Identify which cell holds the provided text, then report its [x, y] central coordinate. 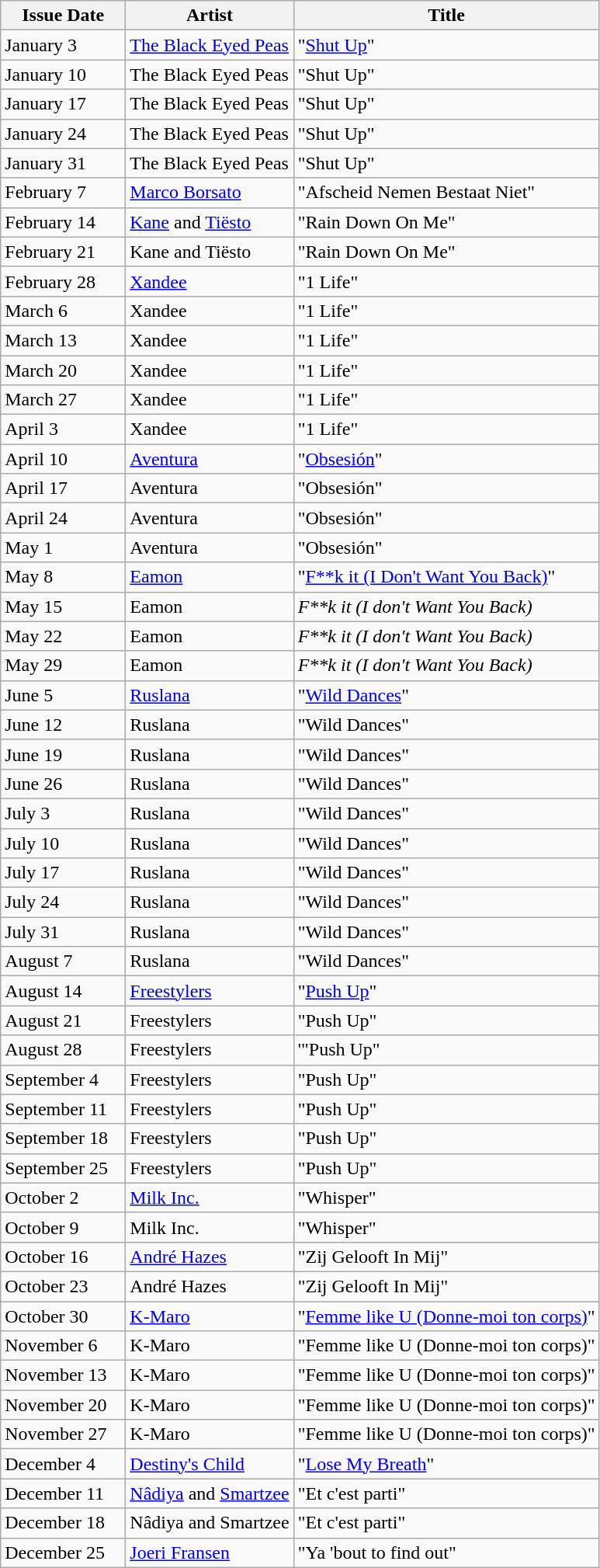
February 21 [64, 252]
January 17 [64, 104]
April 24 [64, 518]
July 10 [64, 843]
May 22 [64, 636]
August 14 [64, 991]
"Afscheid Nemen Bestaat Niet" [446, 193]
June 5 [64, 695]
October 16 [64, 1257]
Joeri Fransen [210, 1552]
August 28 [64, 1050]
April 17 [64, 488]
May 8 [64, 577]
September 18 [64, 1139]
Title [446, 16]
July 31 [64, 932]
June 26 [64, 784]
August 21 [64, 1020]
December 18 [64, 1523]
November 13 [64, 1375]
Destiny's Child [210, 1464]
May 15 [64, 607]
January 3 [64, 45]
Artist [210, 16]
November 6 [64, 1346]
April 3 [64, 429]
December 11 [64, 1493]
May 1 [64, 548]
November 20 [64, 1405]
February 14 [64, 222]
September 25 [64, 1168]
May 29 [64, 666]
April 10 [64, 459]
March 13 [64, 340]
July 3 [64, 813]
Marco Borsato [210, 193]
June 19 [64, 754]
"F**k it (I Don't Want You Back)" [446, 577]
Issue Date [64, 16]
March 20 [64, 370]
"Ya 'bout to find out" [446, 1552]
September 4 [64, 1080]
December 4 [64, 1464]
October 23 [64, 1286]
March 27 [64, 400]
January 31 [64, 163]
February 28 [64, 281]
July 24 [64, 902]
January 24 [64, 134]
September 11 [64, 1109]
March 6 [64, 311]
October 30 [64, 1316]
December 25 [64, 1552]
July 17 [64, 873]
'"Push Up" [446, 1050]
August 7 [64, 961]
November 27 [64, 1434]
"Lose My Breath" [446, 1464]
January 10 [64, 75]
October 9 [64, 1227]
October 2 [64, 1198]
June 12 [64, 725]
February 7 [64, 193]
